Detect which cell encompasses the target text, then output its (X, Y) center coordinate. 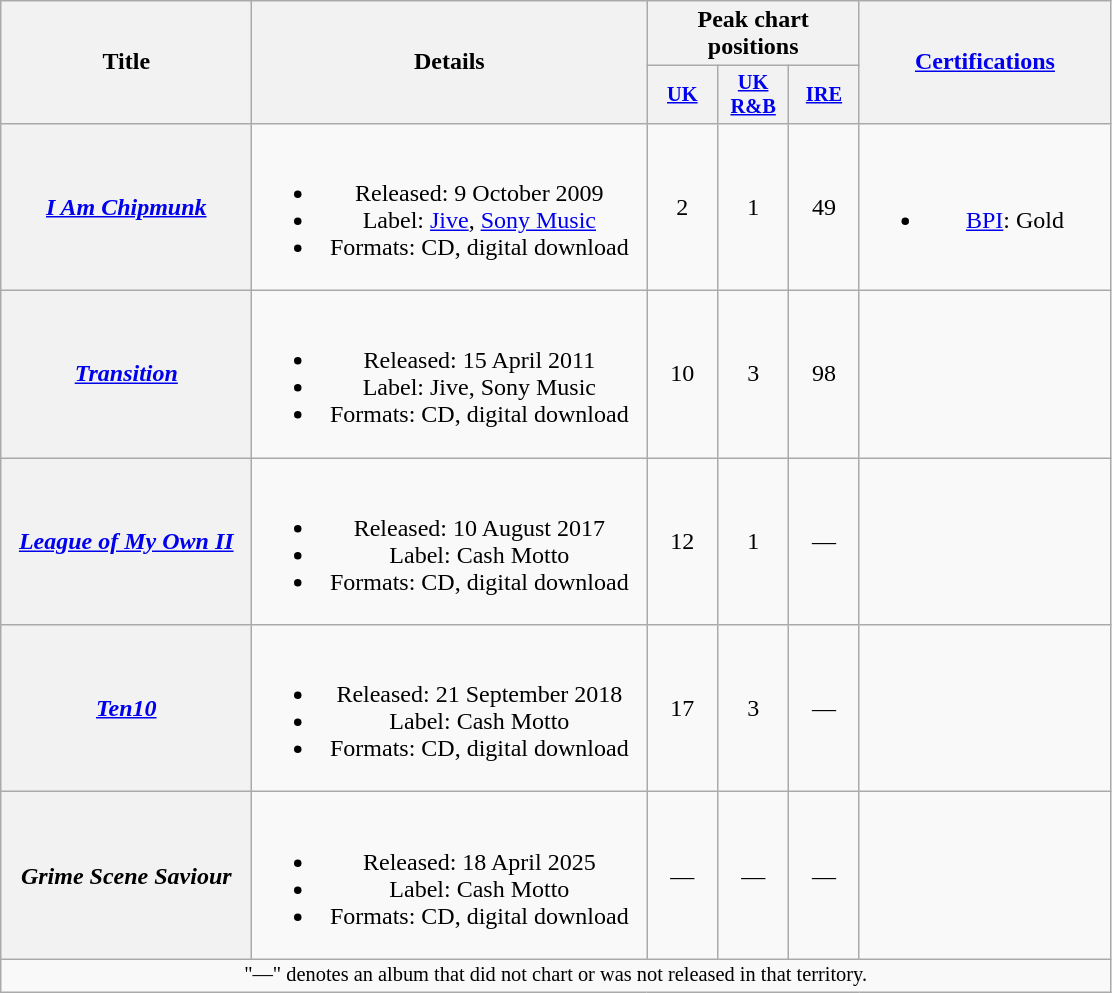
"—" denotes an album that did not chart or was not released in that territory. (556, 976)
Details (450, 62)
Ten10 (126, 708)
Released: 21 September 2018Label: Cash MottoFormats: CD, digital download (450, 708)
UK R&B (754, 95)
Grime Scene Saviour (126, 876)
UK (682, 95)
Released: 9 October 2009Label: Jive, Sony MusicFormats: CD, digital download (450, 206)
Released: 15 April 2011Label: Jive, Sony MusicFormats: CD, digital download (450, 374)
I Am Chipmunk (126, 206)
Released: 10 August 2017Label: Cash MottoFormats: CD, digital download (450, 542)
Transition (126, 374)
Peak chart positions (754, 34)
Certifications (984, 62)
10 (682, 374)
17 (682, 708)
49 (824, 206)
League of My Own II (126, 542)
98 (824, 374)
BPI: Gold (984, 206)
Title (126, 62)
Released: 18 April 2025Label: Cash MottoFormats: CD, digital download (450, 876)
2 (682, 206)
12 (682, 542)
IRE (824, 95)
